Return the (x, y) coordinate for the center point of the cell that contains the specified text.  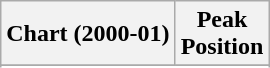
Chart (2000-01) (88, 34)
PeakPosition (222, 34)
